Provide the (X, Y) coordinate of the cell's center where the given text is located.  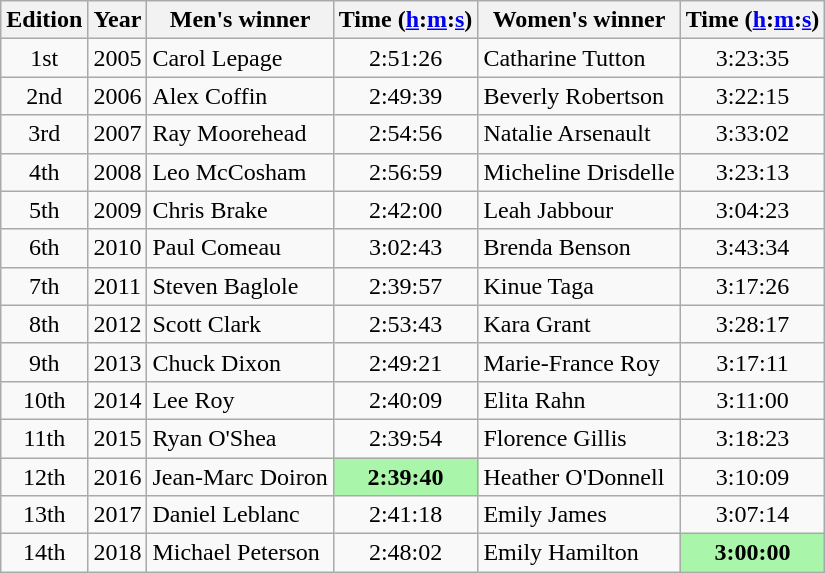
2011 (118, 286)
3:22:15 (752, 96)
Kara Grant (579, 324)
3:11:00 (752, 400)
Steven Baglole (240, 286)
2012 (118, 324)
3:00:00 (752, 553)
13th (44, 515)
2:40:09 (406, 400)
Lee Roy (240, 400)
Carol Lepage (240, 58)
3:10:09 (752, 477)
Jean-Marc Doiron (240, 477)
Chuck Dixon (240, 362)
2:56:59 (406, 172)
2013 (118, 362)
Marie-France Roy (579, 362)
Heather O'Donnell (579, 477)
Ray Moorehead (240, 134)
3:18:23 (752, 438)
2nd (44, 96)
2008 (118, 172)
2015 (118, 438)
Florence Gillis (579, 438)
Leah Jabbour (579, 210)
Beverly Robertson (579, 96)
Emily Hamilton (579, 553)
Scott Clark (240, 324)
Micheline Drisdelle (579, 172)
2010 (118, 248)
11th (44, 438)
2018 (118, 553)
3:17:11 (752, 362)
Elita Rahn (579, 400)
1st (44, 58)
3:43:34 (752, 248)
2:39:40 (406, 477)
9th (44, 362)
Natalie Arsenault (579, 134)
2:53:43 (406, 324)
2:42:00 (406, 210)
Women's winner (579, 20)
2:39:57 (406, 286)
3:33:02 (752, 134)
2009 (118, 210)
2007 (118, 134)
Year (118, 20)
Kinue Taga (579, 286)
3:28:17 (752, 324)
2017 (118, 515)
14th (44, 553)
2:48:02 (406, 553)
2014 (118, 400)
Edition (44, 20)
7th (44, 286)
Leo McCosham (240, 172)
5th (44, 210)
12th (44, 477)
2:49:21 (406, 362)
2016 (118, 477)
Paul Comeau (240, 248)
4th (44, 172)
3:23:35 (752, 58)
2005 (118, 58)
10th (44, 400)
2:41:18 (406, 515)
3:04:23 (752, 210)
3:02:43 (406, 248)
Emily James (579, 515)
8th (44, 324)
Chris Brake (240, 210)
2:49:39 (406, 96)
Ryan O'Shea (240, 438)
3rd (44, 134)
6th (44, 248)
3:23:13 (752, 172)
Men's winner (240, 20)
2:54:56 (406, 134)
Daniel Leblanc (240, 515)
Michael Peterson (240, 553)
Alex Coffin (240, 96)
Brenda Benson (579, 248)
3:17:26 (752, 286)
Catharine Tutton (579, 58)
2:39:54 (406, 438)
3:07:14 (752, 515)
2:51:26 (406, 58)
2006 (118, 96)
